Provide the [X, Y] coordinate of the cell's center where the given text is located.  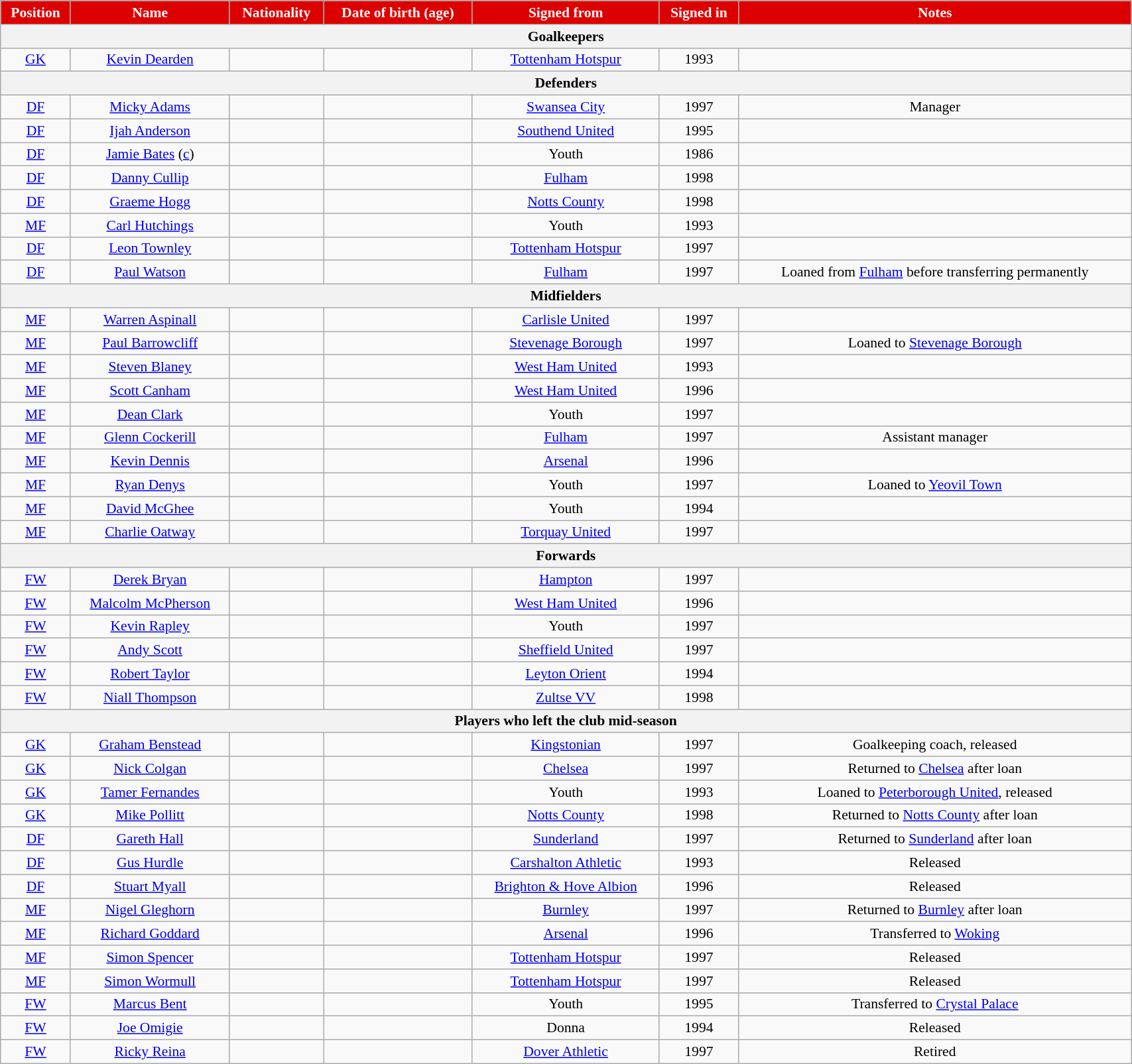
Paul Watson [150, 272]
Forwards [566, 556]
Dean Clark [150, 414]
Torquay United [566, 532]
Carlisle United [566, 320]
Signed from [566, 13]
Manager [935, 107]
Assistant manager [935, 438]
Kevin Rapley [150, 626]
Loaned from Fulham before transferring permanently [935, 272]
Carshalton Athletic [566, 863]
Hampton [566, 579]
Swansea City [566, 107]
Donna [566, 1028]
Southend United [566, 131]
Ijah Anderson [150, 131]
Simon Wormull [150, 981]
Name [150, 13]
Warren Aspinall [150, 320]
Simon Spencer [150, 957]
Stevenage Borough [566, 343]
Leon Townley [150, 249]
Date of birth (age) [398, 13]
Steven Blaney [150, 367]
Chelsea [566, 768]
Returned to Chelsea after loan [935, 768]
Loaned to Stevenage Borough [935, 343]
Andy Scott [150, 650]
Players who left the club mid-season [566, 721]
Stuart Myall [150, 886]
Paul Barrowcliff [150, 343]
Nick Colgan [150, 768]
Transferred to Crystal Palace [935, 1004]
1986 [699, 154]
Kingstonian [566, 745]
Malcolm McPherson [150, 603]
Zultse VV [566, 697]
Loaned to Yeovil Town [935, 485]
Gus Hurdle [150, 863]
Kevin Dennis [150, 461]
Midfielders [566, 296]
David McGhee [150, 508]
Micky Adams [150, 107]
Defenders [566, 84]
Returned to Notts County after loan [935, 815]
Danny Cullip [150, 178]
Mike Pollitt [150, 815]
Gareth Hall [150, 839]
Carl Hutchings [150, 225]
Sunderland [566, 839]
Graham Benstead [150, 745]
Notes [935, 13]
Retired [935, 1052]
Transferred to Woking [935, 934]
Ricky Reina [150, 1052]
Glenn Cockerill [150, 438]
Derek Bryan [150, 579]
Joe Omigie [150, 1028]
Charlie Oatway [150, 532]
Returned to Burnley after loan [935, 910]
Loaned to Peterborough United, released [935, 792]
Leyton Orient [566, 674]
Niall Thompson [150, 697]
Signed in [699, 13]
Nationality [277, 13]
Goalkeepers [566, 36]
Dover Athletic [566, 1052]
Scott Canham [150, 390]
Tamer Fernandes [150, 792]
Returned to Sunderland after loan [935, 839]
Goalkeeping coach, released [935, 745]
Sheffield United [566, 650]
Brighton & Hove Albion [566, 886]
Robert Taylor [150, 674]
Kevin Dearden [150, 60]
Marcus Bent [150, 1004]
Jamie Bates (c) [150, 154]
Graeme Hogg [150, 202]
Nigel Gleghorn [150, 910]
Richard Goddard [150, 934]
Position [36, 13]
Burnley [566, 910]
Ryan Denys [150, 485]
